Capture the cell that displays the provided text and extract its [x, y] central coordinate. 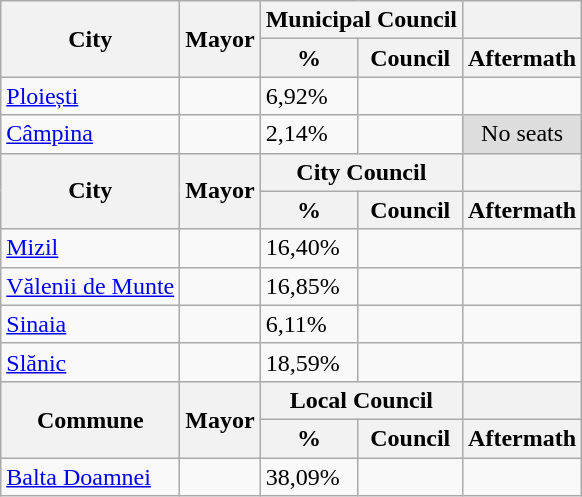
Câmpina [90, 134]
6,92% [309, 96]
Sinaia [90, 324]
City Council [361, 172]
16,40% [309, 248]
Municipal Council [361, 20]
Commune [90, 419]
6,11% [309, 324]
Balta Doamnei [90, 477]
2,14% [309, 134]
Local Council [361, 400]
18,59% [309, 362]
Mizil [90, 248]
Slănic [90, 362]
Ploiești [90, 96]
16,85% [309, 286]
No seats [522, 134]
Vălenii de Munte [90, 286]
38,09% [309, 477]
